Capture the cell that displays the provided text and extract its (X, Y) central coordinate. 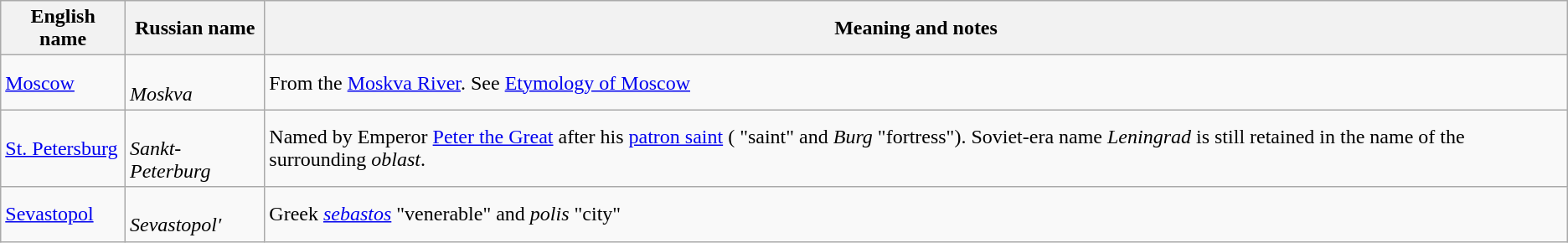
Russian name (194, 28)
Sevastopol′ (194, 215)
St. Petersburg (64, 148)
Greek sebastos "venerable" and polis "city" (916, 215)
English name (64, 28)
Sankt-Peterburg (194, 148)
Moskva (194, 82)
Moscow (64, 82)
Sevastopol (64, 215)
Meaning and notes (916, 28)
From the Moskva River. See Etymology of Moscow (916, 82)
